Return (x, y) of the center of cell containing provided text 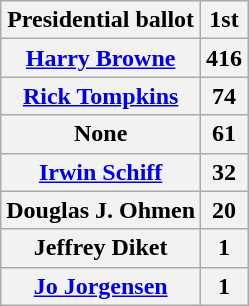
74 (224, 96)
1st (224, 20)
Rick Tompkins (101, 96)
None (101, 134)
32 (224, 172)
20 (224, 210)
Jo Jorgensen (101, 286)
Douglas J. Ohmen (101, 210)
416 (224, 58)
61 (224, 134)
Irwin Schiff (101, 172)
Jeffrey Diket (101, 248)
Harry Browne (101, 58)
Presidential ballot (101, 20)
